Determine the [x, y] coordinate at the center of the cell enclosing the given text.  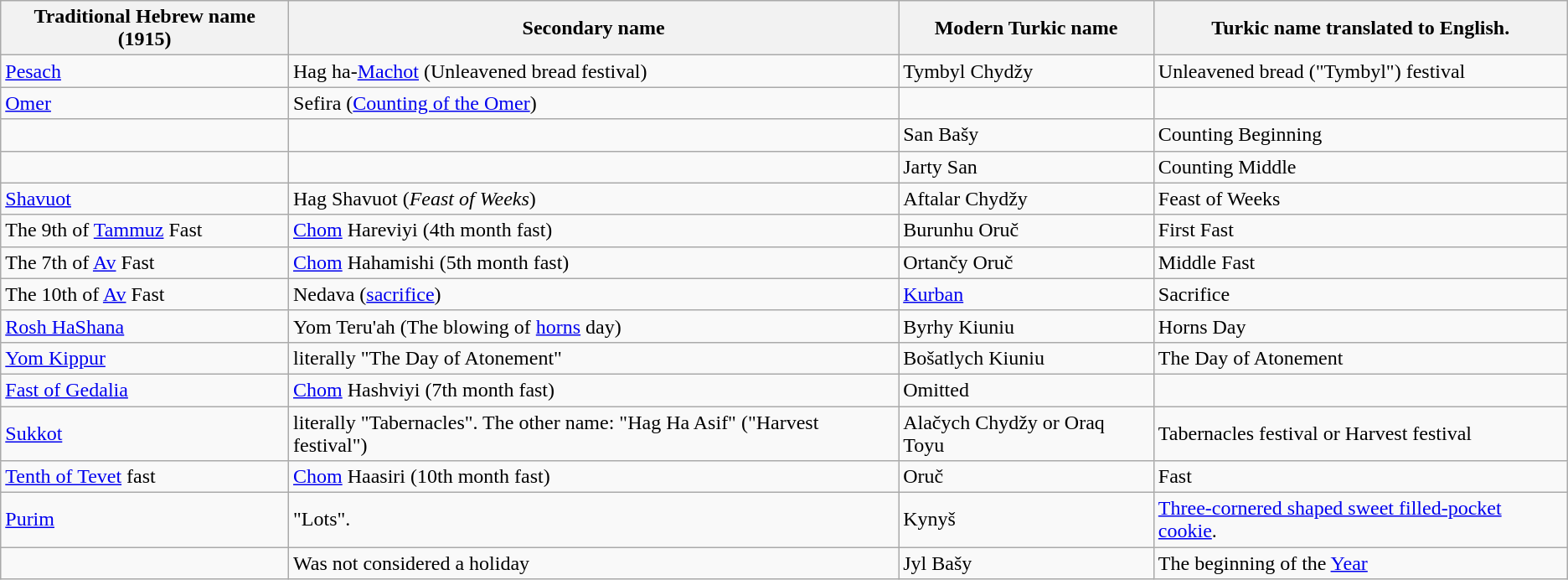
Fast of Gedalia [145, 390]
Jarty San [1027, 167]
Aftalar Chydžy [1027, 199]
"Lots". [594, 520]
Alačych Chydžy or Oraq Toyu [1027, 432]
Hag ha-Machot (Unleavened bread festival) [594, 71]
Modern Turkic name [1027, 28]
Nedava (sacrifice) [594, 294]
The 9th of Tammuz Fast [145, 230]
Bošatlych Kiuniu [1027, 358]
Middle Fast [1360, 262]
Byrhy Kiuniu [1027, 326]
Kurban [1027, 294]
Counting Beginning [1360, 135]
Counting Middle [1360, 167]
Omitted [1027, 390]
Traditional Hebrew name (1915) [145, 28]
Sefira (Counting of the Omer) [594, 103]
Shavuot [145, 199]
Burunhu Oruč [1027, 230]
Tabernacles festival or Harvest festival [1360, 432]
literally "Tabernacles". The other name: "Hag Ha Asif" ("Harvest festival") [594, 432]
Turkic name translated to English. [1360, 28]
Kynyš [1027, 520]
Fast [1360, 477]
Hag Shavuot (Feast of Weeks) [594, 199]
Yom Kippur [145, 358]
Sacrifice [1360, 294]
Sukkot [145, 432]
Omer [145, 103]
The 10th of Av Fast [145, 294]
The 7th of Av Fast [145, 262]
Secondary name [594, 28]
Purim [145, 520]
First Fast [1360, 230]
Rosh HaShana [145, 326]
Chom Hareviyi (4th month fast) [594, 230]
Yom Teru'ah (The blowing of horns day) [594, 326]
Oruč [1027, 477]
The beginning of the Year [1360, 563]
San Bašy [1027, 135]
Ortančy Oruč [1027, 262]
literally "The Day of Atonement" [594, 358]
Unleavened bread ("Tymbyl") festival [1360, 71]
The Day of Atonement [1360, 358]
Chom Hahamishi (5th month fast) [594, 262]
Chom Haasiri (10th month fast) [594, 477]
Feast of Weeks [1360, 199]
Tenth of Tevet fast [145, 477]
Pesach [145, 71]
Horns Day [1360, 326]
Chom Hashviyi (7th month fast) [594, 390]
Tymbyl Chydžy [1027, 71]
Was not considered a holiday [594, 563]
Three-cornered shaped sweet filled-pocket cookie. [1360, 520]
Jyl Bašy [1027, 563]
